From the cell containing the given text, extract its center point as (X, Y) coordinate. 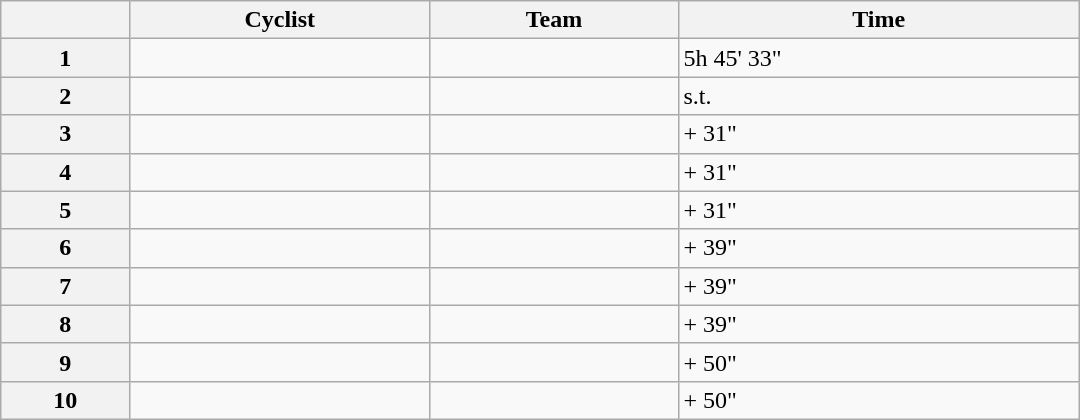
9 (66, 362)
Team (554, 20)
8 (66, 324)
s.t. (878, 96)
4 (66, 172)
10 (66, 400)
3 (66, 134)
Cyclist (280, 20)
1 (66, 58)
6 (66, 248)
Time (878, 20)
5 (66, 210)
2 (66, 96)
7 (66, 286)
5h 45' 33" (878, 58)
